Output the [X, Y] coordinate of the center of the cell containing the given text.  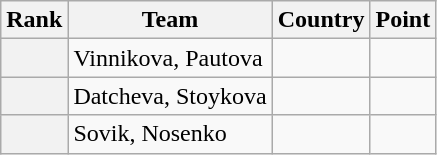
Datcheva, Stoykova [170, 96]
Rank [34, 20]
Point [403, 20]
Sovik, Nosenko [170, 134]
Vinnikova, Pautova [170, 58]
Country [321, 20]
Team [170, 20]
